Locate the cell with the specified text and output its (X, Y) center coordinate. 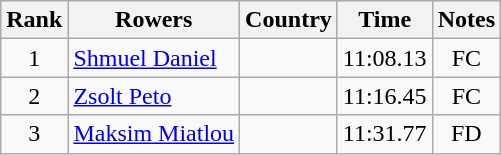
11:08.13 (384, 58)
11:31.77 (384, 134)
Zsolt Peto (154, 96)
Rank (34, 20)
Maksim Miatlou (154, 134)
Country (289, 20)
11:16.45 (384, 96)
Time (384, 20)
Rowers (154, 20)
Notes (466, 20)
3 (34, 134)
2 (34, 96)
Shmuel Daniel (154, 58)
1 (34, 58)
FD (466, 134)
